Output the [x, y] coordinate of the center of the cell containing the given text.  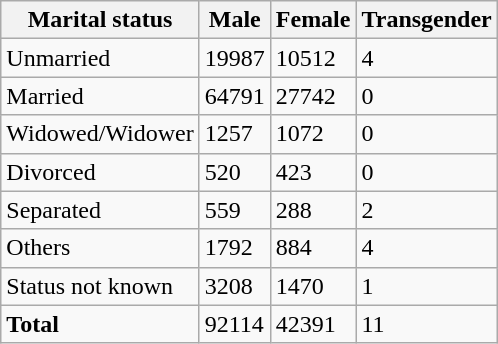
Unmarried [100, 58]
Others [100, 248]
Male [234, 20]
Marital status [100, 20]
1470 [313, 286]
1792 [234, 248]
559 [234, 210]
Married [100, 96]
Status not known [100, 286]
42391 [313, 324]
288 [313, 210]
Divorced [100, 172]
11 [426, 324]
1 [426, 286]
64791 [234, 96]
Total [100, 324]
92114 [234, 324]
884 [313, 248]
27742 [313, 96]
423 [313, 172]
1072 [313, 134]
3208 [234, 286]
10512 [313, 58]
19987 [234, 58]
Widowed/Widower [100, 134]
Transgender [426, 20]
Female [313, 20]
1257 [234, 134]
520 [234, 172]
Separated [100, 210]
2 [426, 210]
